Output the [x, y] coordinate of the center of the cell containing the given text.  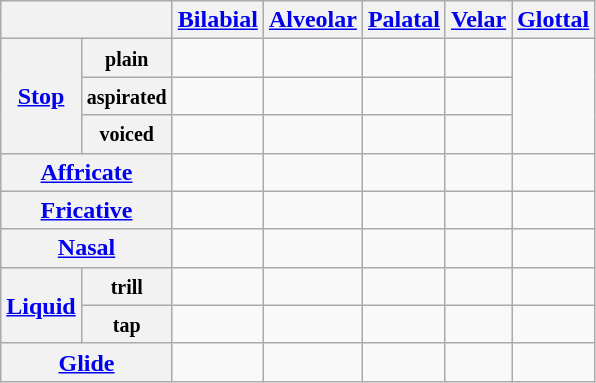
Affricate [87, 172]
Velar [478, 20]
Stop [41, 96]
Bilabial [218, 20]
aspirated [126, 96]
voiced [126, 134]
Liquid [41, 305]
trill [126, 286]
plain [126, 58]
Fricative [87, 210]
Palatal [404, 20]
tap [126, 324]
Nasal [87, 248]
Glottal [554, 20]
Alveolar [312, 20]
Glide [87, 362]
